Capture the cell that displays the provided text and extract its [X, Y] central coordinate. 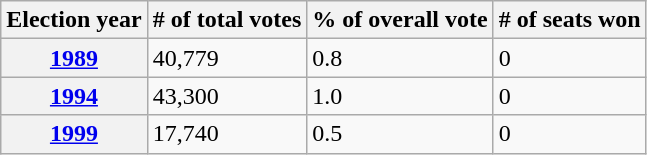
# of total votes [227, 20]
1.0 [400, 96]
1994 [74, 96]
43,300 [227, 96]
1999 [74, 134]
Election year [74, 20]
0.8 [400, 58]
% of overall vote [400, 20]
40,779 [227, 58]
17,740 [227, 134]
1989 [74, 58]
0.5 [400, 134]
# of seats won [570, 20]
